Capture the cell that displays the provided text and extract its (X, Y) central coordinate. 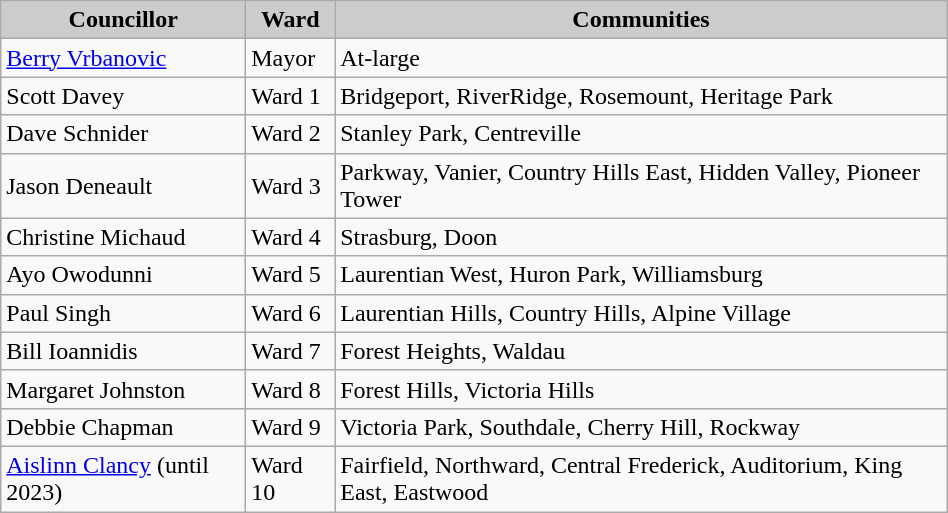
Ayo Owodunni (124, 275)
Scott Davey (124, 96)
Ward 2 (290, 134)
Berry Vrbanovic (124, 58)
Christine Michaud (124, 237)
Fairfield, Northward, Central Frederick, Auditorium, King East, Eastwood (642, 478)
Ward 10 (290, 478)
Aislinn Clancy (until 2023) (124, 478)
Ward 3 (290, 186)
Ward 9 (290, 427)
Bill Ioannidis (124, 351)
Bridgeport, RiverRidge, Rosemount, Heritage Park (642, 96)
At-large (642, 58)
Stanley Park, Centreville (642, 134)
Councillor (124, 20)
Ward (290, 20)
Ward 6 (290, 313)
Ward 5 (290, 275)
Ward 8 (290, 389)
Ward 7 (290, 351)
Ward 1 (290, 96)
Forest Hills, Victoria Hills (642, 389)
Strasburg, Doon (642, 237)
Communities (642, 20)
Laurentian West, Huron Park, Williamsburg (642, 275)
Laurentian Hills, Country Hills, Alpine Village (642, 313)
Debbie Chapman (124, 427)
Victoria Park, Southdale, Cherry Hill, Rockway (642, 427)
Forest Heights, Waldau (642, 351)
Mayor (290, 58)
Parkway, Vanier, Country Hills East, Hidden Valley, Pioneer Tower (642, 186)
Ward 4 (290, 237)
Dave Schnider (124, 134)
Margaret Johnston (124, 389)
Jason Deneault (124, 186)
Paul Singh (124, 313)
